Find where the given text appears and provide that cell's center as [X, Y] coordinate. 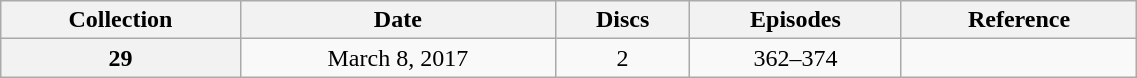
Date [398, 20]
Reference [1019, 20]
362–374 [796, 58]
March 8, 2017 [398, 58]
Episodes [796, 20]
29 [120, 58]
Discs [623, 20]
Collection [120, 20]
2 [623, 58]
